Identify which cell holds the provided text, then report its [X, Y] central coordinate. 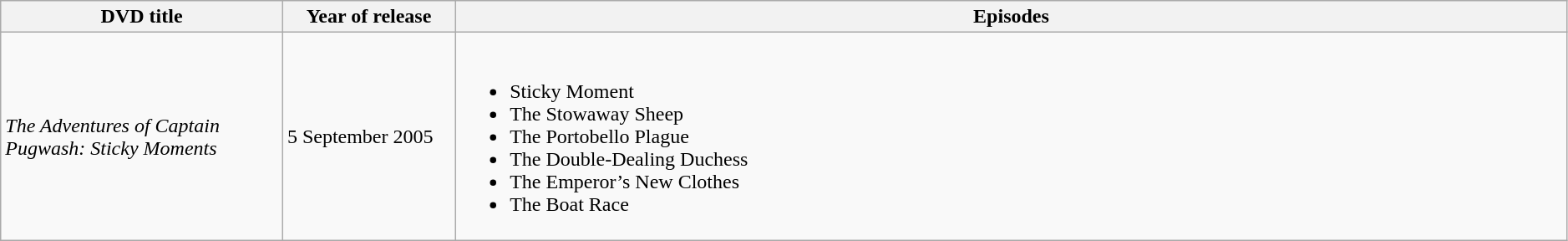
Year of release [368, 17]
The Adventures of Captain Pugwash: Sticky Moments [142, 136]
5 September 2005 [368, 136]
Episodes [1012, 17]
Sticky MomentThe Stowaway SheepThe Portobello PlagueThe Double-Dealing DuchessThe Emperor’s New ClothesThe Boat Race [1012, 136]
DVD title [142, 17]
